For the text-containing cell, return its midpoint in [x, y] coordinate format. 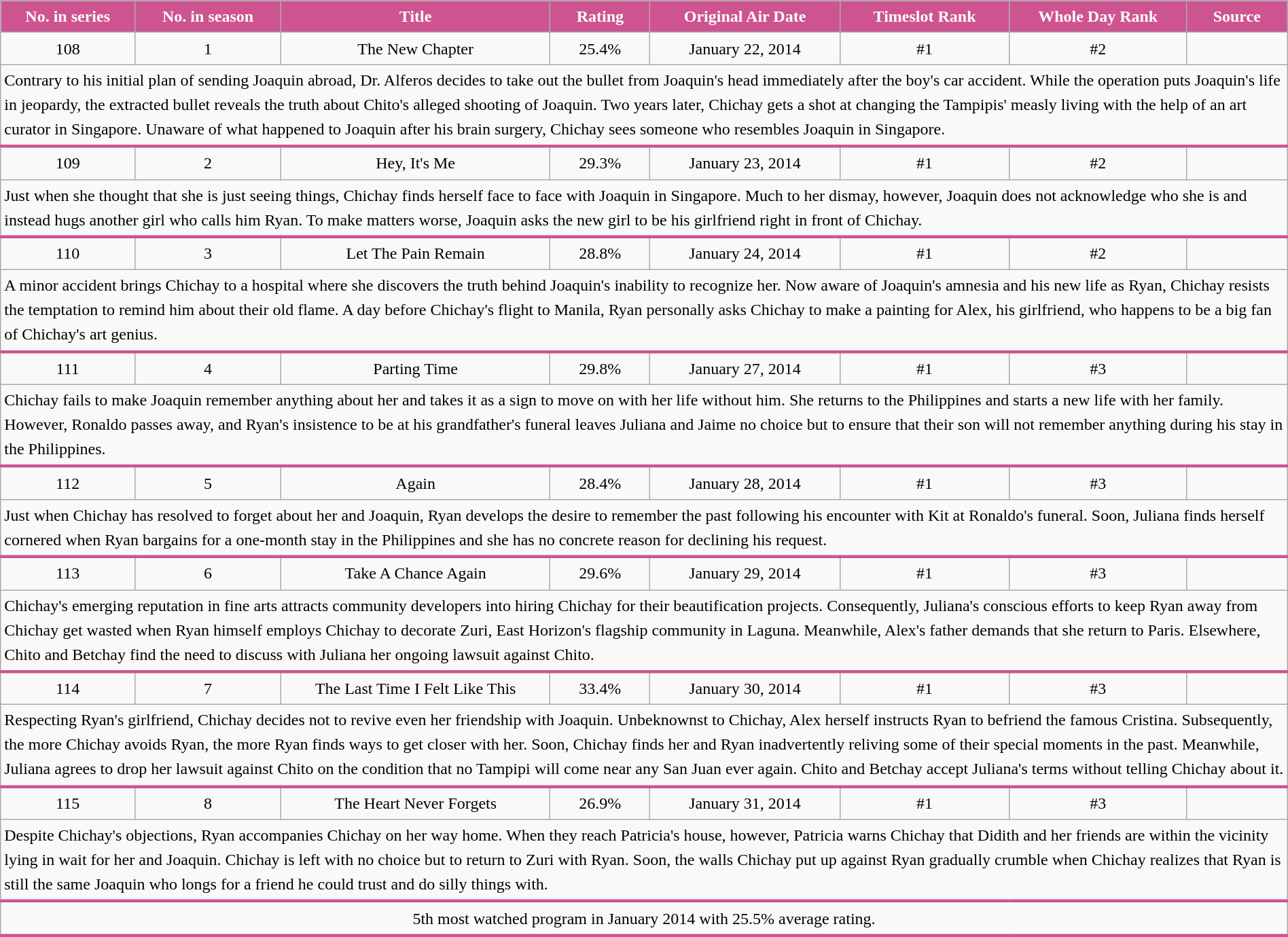
110 [68, 254]
The New Chapter [416, 49]
No. in season [208, 16]
28.4% [601, 483]
Take A Chance Again [416, 573]
3 [208, 254]
108 [68, 49]
28.8% [601, 254]
January 22, 2014 [745, 49]
114 [68, 688]
The Last Time I Felt Like This [416, 688]
111 [68, 368]
Hey, It's Me [416, 163]
8 [208, 803]
5 [208, 483]
29.3% [601, 163]
January 31, 2014 [745, 803]
Title [416, 16]
January 28, 2014 [745, 483]
January 29, 2014 [745, 573]
109 [68, 163]
Parting Time [416, 368]
1 [208, 49]
25.4% [601, 49]
6 [208, 573]
No. in series [68, 16]
January 24, 2014 [745, 254]
The Heart Never Forgets [416, 803]
7 [208, 688]
January 23, 2014 [745, 163]
115 [68, 803]
29.8% [601, 368]
4 [208, 368]
January 30, 2014 [745, 688]
112 [68, 483]
2 [208, 163]
Again [416, 483]
Let The Pain Remain [416, 254]
Timeslot Rank [925, 16]
Whole Day Rank [1098, 16]
Source [1236, 16]
January 27, 2014 [745, 368]
26.9% [601, 803]
29.6% [601, 573]
33.4% [601, 688]
5th most watched program in January 2014 with 25.5% average rating. [644, 918]
113 [68, 573]
Rating [601, 16]
Original Air Date [745, 16]
